From the cell containing the given text, extract its center point as (x, y) coordinate. 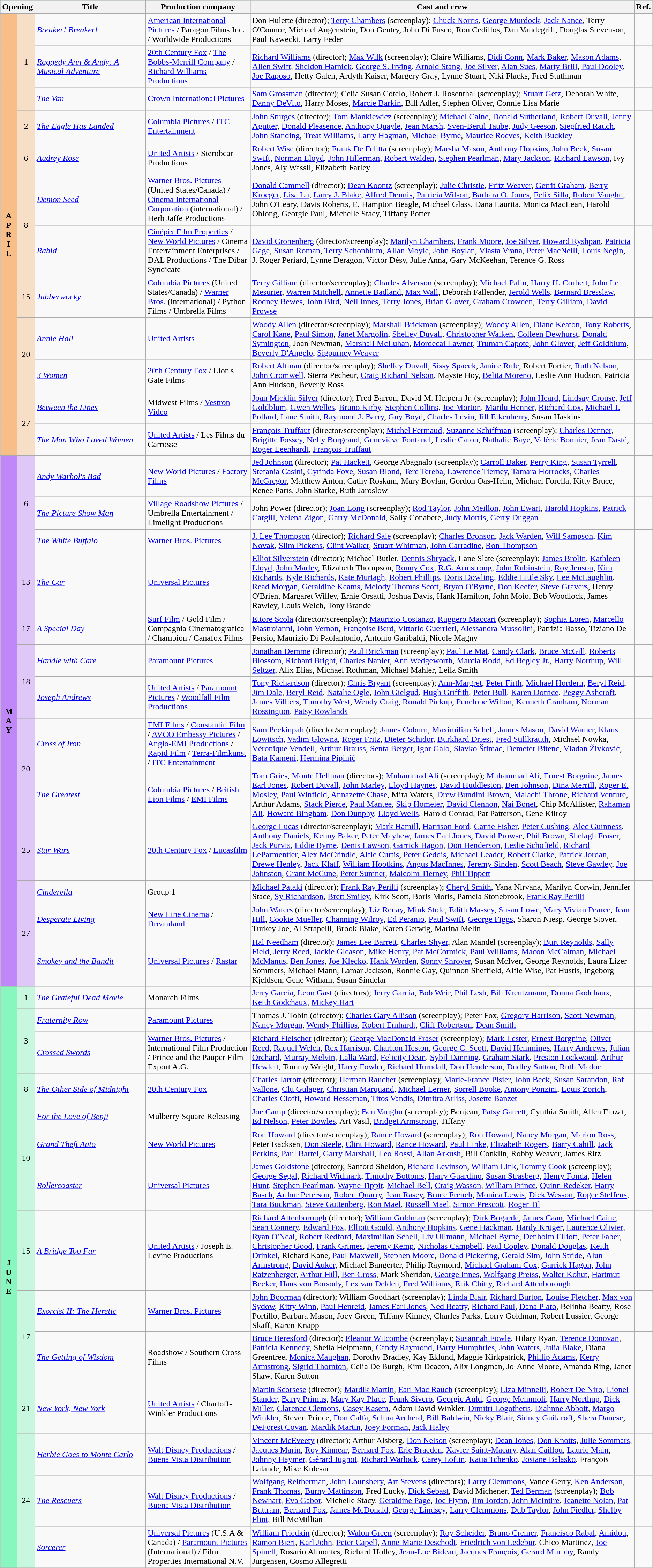
United Artists / Les Films du Carrosse (198, 440)
20th Century Fox (198, 1089)
JUNE (9, 1277)
Cinderella (90, 892)
Roadshow / Southern Cross Films (198, 1357)
Columbia Pictures (United States/Canada) / Warner Bros. (international) / Python Films / Umbrella Films (198, 297)
Desperate Living (90, 919)
Universal Pictures / Rastar (198, 961)
Cross of Iron (90, 744)
Andy Warhol's Bad (90, 477)
A Special Day (90, 628)
New York, New York (90, 1408)
10 (26, 1158)
Between the Lines (90, 407)
21 (26, 1408)
Fraternity Row (90, 1020)
Exorcist II: The Heretic (90, 1311)
Midwest Films / Vestron Video (198, 407)
The Greatest (90, 794)
Handle with Care (90, 660)
3 Women (90, 375)
Crown International Pictures (198, 98)
Rollercoaster (90, 1186)
The Getting of Wisdom (90, 1357)
18 (26, 681)
The Rescuers (90, 1501)
Joseph Andrews (90, 697)
Jabberwocky (90, 297)
United Artists / Joseph E. Levine Productions (198, 1250)
United Artists / Sterobcar Productions (198, 158)
Sorcerer (90, 1547)
Warner Bros. Pictures (United States/Canada) / Cinema International Corporation (international) / Herb Jaffe Productions (198, 200)
Cinépix Film Properties / New World Pictures / Cinema Entertainment Enterprises / DAL Productions / The Dibar Syndicate (198, 251)
Warner Bros. Pictures / International Film Production / Prince and the Pauper Film Export A.G. (198, 1052)
Crossed Swords (90, 1052)
13 (26, 582)
American International Pictures / Paragon Films Inc. / Worldwide Productions (198, 30)
Ref. (643, 7)
Jerry Garcia, Leon Gast (directors); Jerry Garcia, Bob Weir, Phil Lesh, Bill Kreutzmann, Donna Godchaux, Keith Godchaux, Mickey Hart (442, 997)
The Grateful Dead Movie (90, 997)
Annie Hall (90, 338)
Columbia Pictures / ITC Entertainment (198, 126)
Surf Film / Gold Film / Compagnia Cinematografica / Champion / Canafox Films (198, 628)
Mulberry Square Releasing (198, 1117)
2 (26, 126)
Universal Pictures (U.S.A & Canada) / Paramount Pictures (International) / Film Properties International N.V. (198, 1547)
Raggedy Ann & Andy: A Musical Adventure (90, 66)
Village Roadshow Pictures / Umbrella Entertainment / Limelight Productions (198, 513)
Title (90, 7)
The White Buffalo (90, 541)
Smokey and the Bandit (90, 961)
Herbie Goes to Monte Carlo (90, 1454)
The Car (90, 582)
20th Century Fox / Lion's Gate Films (198, 375)
United Artists / Chartoff-Winkler Productions (198, 1408)
Rabid (90, 251)
The Other Side of Midnight (90, 1089)
MAY (9, 721)
Group 1 (198, 892)
3 (26, 1041)
Breaker! Breaker! (90, 30)
New Line Cinema / Dreamland (198, 919)
The Picture Show Man (90, 513)
Columbia Pictures / British Lion Films / EMI Films (198, 794)
Monarch Films (198, 997)
APRIL (9, 234)
Demon Seed (90, 200)
New World Pictures / Factory Films (198, 477)
The Van (90, 98)
Star Wars (90, 850)
Opening (17, 7)
A Bridge Too Far (90, 1250)
The Eagle Has Landed (90, 126)
United Artists / Paramount Pictures / Woodfall Film Productions (198, 697)
20th Century Fox / The Bobbs-Merrill Company / Richard Williams Productions (198, 66)
The Man Who Loved Women (90, 440)
Production company (198, 7)
Grand Theft Auto (90, 1144)
Audrey Rose (90, 158)
New World Pictures (198, 1144)
United Artists (198, 338)
24 (26, 1501)
For the Love of Benji (90, 1117)
20th Century Fox / Lucasfilm (198, 850)
25 (26, 850)
Cast and crew (442, 7)
EMI Films / Constantin Film / AVCO Embassy Pictures / Anglo-EMI Productions / Rapid Film / Terra-Filmkunst / ITC Entertainment (198, 744)
